Return (x, y) of the center of cell containing provided text 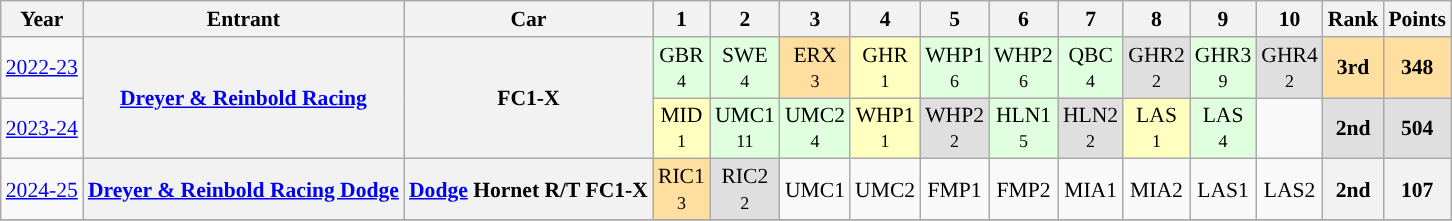
348 (1417, 68)
1 (682, 19)
RIC22 (745, 190)
UMC1 (815, 190)
SWE4 (745, 68)
3rd (1354, 68)
10 (1290, 19)
FMP2 (1024, 190)
GHR1 (885, 68)
9 (1224, 19)
7 (1090, 19)
Dreyer & Reinbold Racing (244, 98)
MIA2 (1156, 190)
Year (42, 19)
504 (1417, 128)
FMP1 (954, 190)
6 (1024, 19)
RIC13 (682, 190)
3 (815, 19)
Rank (1354, 19)
UMC2 (885, 190)
MID1 (682, 128)
GHR39 (1224, 68)
HLN15 (1024, 128)
GHR42 (1290, 68)
4 (885, 19)
Dodge Hornet R/T FC1-X (528, 190)
2024-25 (42, 190)
Car (528, 19)
GBR4 (682, 68)
Dreyer & Reinbold Racing Dodge (244, 190)
2023-24 (42, 128)
2 (745, 19)
WHP11 (885, 128)
LAS4 (1224, 128)
FC1-X (528, 98)
Points (1417, 19)
LAS2 (1290, 190)
107 (1417, 190)
UMC24 (815, 128)
5 (954, 19)
MIA1 (1090, 190)
WHP22 (954, 128)
WHP26 (1024, 68)
Entrant (244, 19)
HLN22 (1090, 128)
ERX3 (815, 68)
QBC4 (1090, 68)
GHR22 (1156, 68)
WHP16 (954, 68)
UMC111 (745, 128)
2022-23 (42, 68)
8 (1156, 19)
